Capture the cell that displays the provided text and extract its (x, y) central coordinate. 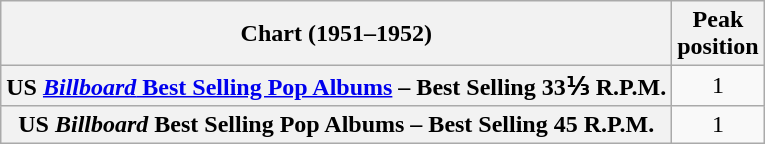
Chart (1951–1952) (336, 34)
Peakposition (718, 34)
US Billboard Best Selling Pop Albums – Best Selling 45 R.P.M. (336, 124)
US Billboard Best Selling Pop Albums – Best Selling 33⅓ R.P.M. (336, 86)
